Capture the cell that displays the provided text and extract its (x, y) central coordinate. 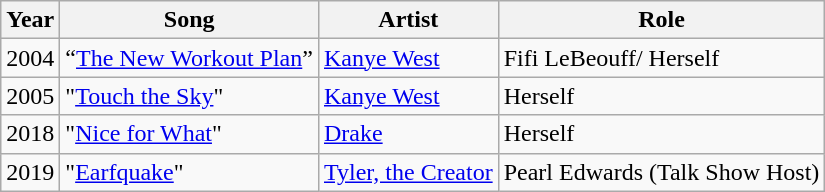
"Touch the Sky" (190, 96)
Drake (408, 134)
“The New Workout Plan” (190, 58)
"Earfquake" (190, 172)
Fifi LeBeouff/ Herself (662, 58)
"Nice for What" (190, 134)
2005 (30, 96)
Song (190, 20)
Year (30, 20)
Pearl Edwards (Talk Show Host) (662, 172)
2019 (30, 172)
Tyler, the Creator (408, 172)
Artist (408, 20)
2004 (30, 58)
Role (662, 20)
2018 (30, 134)
